Locate the cell with the specified text and output its [x, y] center coordinate. 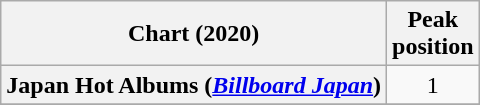
Japan Hot Albums (Billboard Japan) [194, 85]
1 [433, 85]
Chart (2020) [194, 34]
Peakposition [433, 34]
